From the cell containing the given text, extract its center point as [x, y] coordinate. 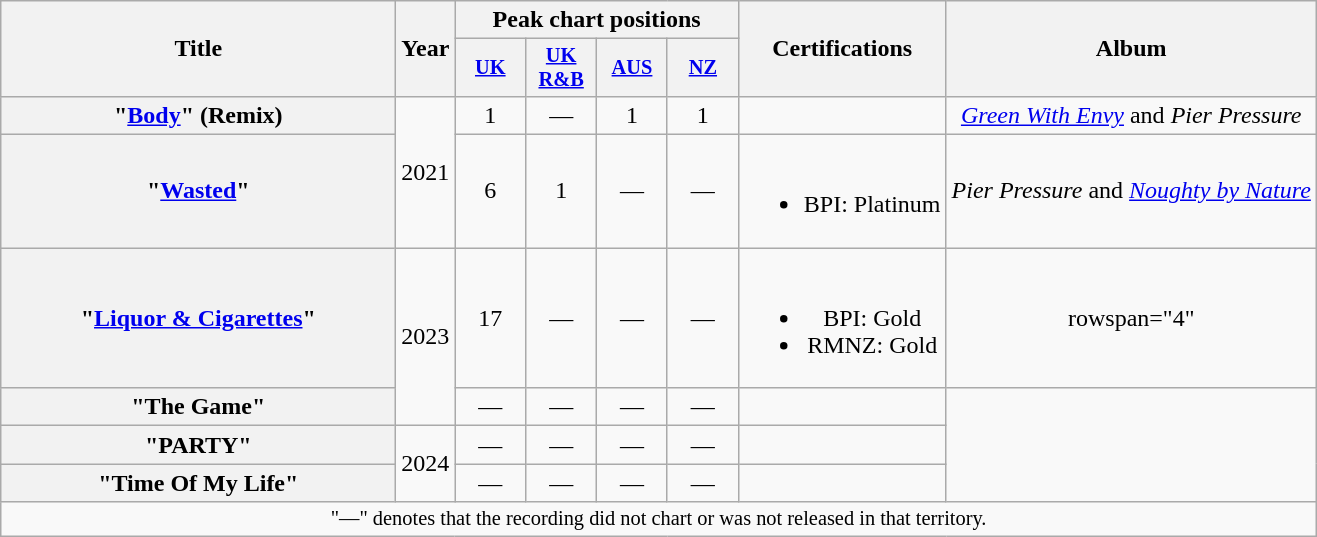
17 [490, 318]
Title [198, 49]
Peak chart positions [596, 20]
BPI: Platinum [842, 192]
Green With Envy and Pier Pressure [1131, 115]
2024 [426, 464]
Album [1131, 49]
6 [490, 192]
"—" denotes that the recording did not chart or was not released in that territory. [659, 519]
"Wasted" [198, 192]
"The Game" [198, 407]
UKR&B [562, 68]
UK [490, 68]
Year [426, 49]
rowspan="4" [1131, 318]
NZ [702, 68]
"Liquor & Cigarettes" [198, 318]
2021 [426, 172]
"Time Of My Life" [198, 483]
2023 [426, 337]
Pier Pressure and Noughty by Nature [1131, 192]
Certifications [842, 49]
BPI: GoldRMNZ: Gold [842, 318]
"Body" (Remix) [198, 115]
AUS [632, 68]
"PARTY" [198, 445]
